Capture the cell that displays the provided text and extract its (X, Y) central coordinate. 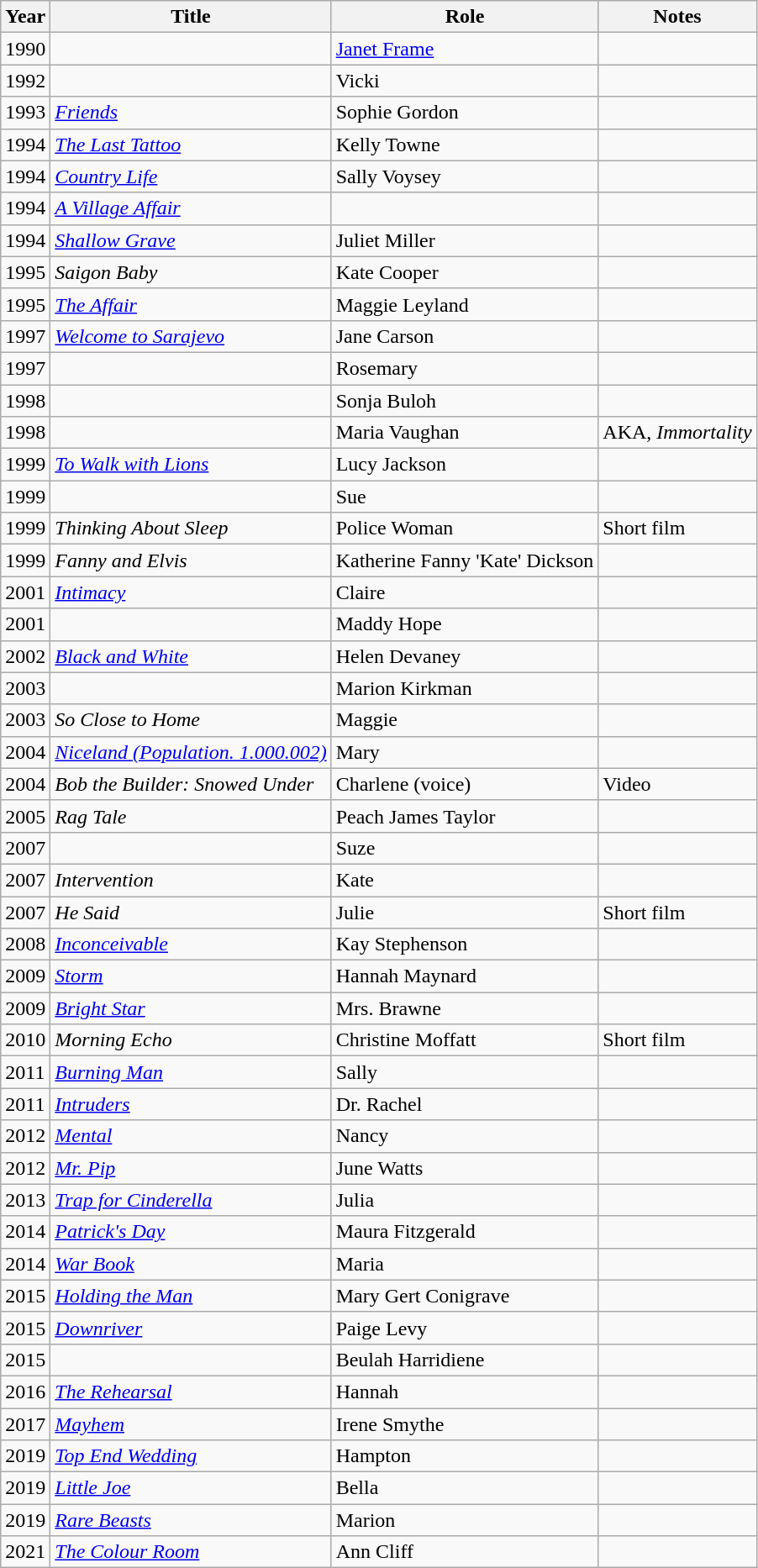
Julie (465, 912)
2008 (25, 944)
The Last Tattoo (191, 145)
Sally (465, 1072)
Mary (465, 752)
Rare Beasts (191, 1520)
Sally Voysey (465, 176)
Beulah Harridiene (465, 1360)
Maria Vaughan (465, 433)
The Colour Room (191, 1552)
Charlene (voice) (465, 784)
1990 (25, 49)
Maura Fitzgerald (465, 1232)
Country Life (191, 176)
Marion Kirkman (465, 688)
Niceland (Population. 1.000.002) (191, 752)
Maggie (465, 720)
Notes (677, 17)
Mayhem (191, 1424)
The Rehearsal (191, 1392)
Claire (465, 592)
Welcome to Sarajevo (191, 336)
Kelly Towne (465, 145)
Kate Cooper (465, 272)
Downriver (191, 1328)
Hannah Maynard (465, 976)
Rosemary (465, 368)
Irene Smythe (465, 1424)
Intruders (191, 1104)
Hannah (465, 1392)
Police Woman (465, 529)
Juliet Miller (465, 240)
Kate (465, 880)
Suze (465, 848)
Holding the Man (191, 1296)
War Book (191, 1264)
Saigon Baby (191, 272)
Kay Stephenson (465, 944)
Helen Devaney (465, 656)
Trap for Cinderella (191, 1200)
Friends (191, 113)
Maggie Leyland (465, 304)
Katherine Fanny 'Kate' Dickson (465, 560)
Bright Star (191, 1008)
Burning Man (191, 1072)
Title (191, 17)
2016 (25, 1392)
Nancy (465, 1136)
June Watts (465, 1168)
Black and White (191, 656)
Peach James Taylor (465, 816)
Julia (465, 1200)
Mrs. Brawne (465, 1008)
Sue (465, 497)
Mary Gert Conigrave (465, 1296)
Little Joe (191, 1488)
Bob the Builder: Snowed Under (191, 784)
Hampton (465, 1456)
Bella (465, 1488)
Dr. Rachel (465, 1104)
Christine Moffatt (465, 1040)
Marion (465, 1520)
The Affair (191, 304)
Video (677, 784)
Mr. Pip (191, 1168)
2010 (25, 1040)
Intimacy (191, 592)
1993 (25, 113)
Maria (465, 1264)
Top End Wedding (191, 1456)
Inconceivable (191, 944)
Fanny and Elvis (191, 560)
Morning Echo (191, 1040)
2017 (25, 1424)
Jane Carson (465, 336)
Paige Levy (465, 1328)
Intervention (191, 880)
2002 (25, 656)
Lucy Jackson (465, 465)
Rag Tale (191, 816)
Mental (191, 1136)
So Close to Home (191, 720)
Thinking About Sleep (191, 529)
2021 (25, 1552)
Patrick's Day (191, 1232)
He Said (191, 912)
2005 (25, 816)
Janet Frame (465, 49)
Sophie Gordon (465, 113)
Vicki (465, 81)
To Walk with Lions (191, 465)
Year (25, 17)
Ann Cliff (465, 1552)
Shallow Grave (191, 240)
Sonja Buloh (465, 401)
1992 (25, 81)
A Village Affair (191, 208)
AKA, Immortality (677, 433)
2013 (25, 1200)
Role (465, 17)
Storm (191, 976)
Maddy Hope (465, 624)
